For the text-containing cell, return its midpoint in [x, y] coordinate format. 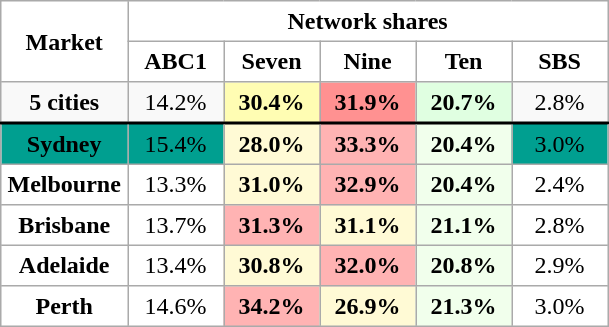
2.9% [560, 265]
13.4% [176, 265]
5 cities [64, 102]
34.2% [272, 306]
15.4% [176, 144]
20.7% [464, 102]
26.9% [368, 306]
33.3% [368, 144]
Perth [64, 306]
Ten [464, 61]
Market [64, 42]
Melbourne [64, 184]
31.9% [368, 102]
Adelaide [64, 265]
30.8% [272, 265]
13.3% [176, 184]
30.4% [272, 102]
31.3% [272, 225]
Nine [368, 61]
32.0% [368, 265]
21.3% [464, 306]
31.0% [272, 184]
Brisbane [64, 225]
Seven [272, 61]
31.1% [368, 225]
Sydney [64, 144]
2.4% [560, 184]
13.7% [176, 225]
32.9% [368, 184]
ABC1 [176, 61]
28.0% [272, 144]
Network shares [368, 21]
14.6% [176, 306]
14.2% [176, 102]
21.1% [464, 225]
20.8% [464, 265]
SBS [560, 61]
